Find where the given text appears and provide that cell's center as [X, Y] coordinate. 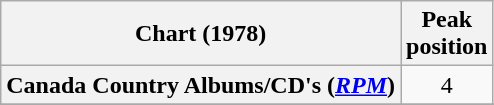
Canada Country Albums/CD's (RPM) [201, 85]
Peak position [447, 34]
4 [447, 85]
Chart (1978) [201, 34]
